From the cell containing the given text, extract its center point as [X, Y] coordinate. 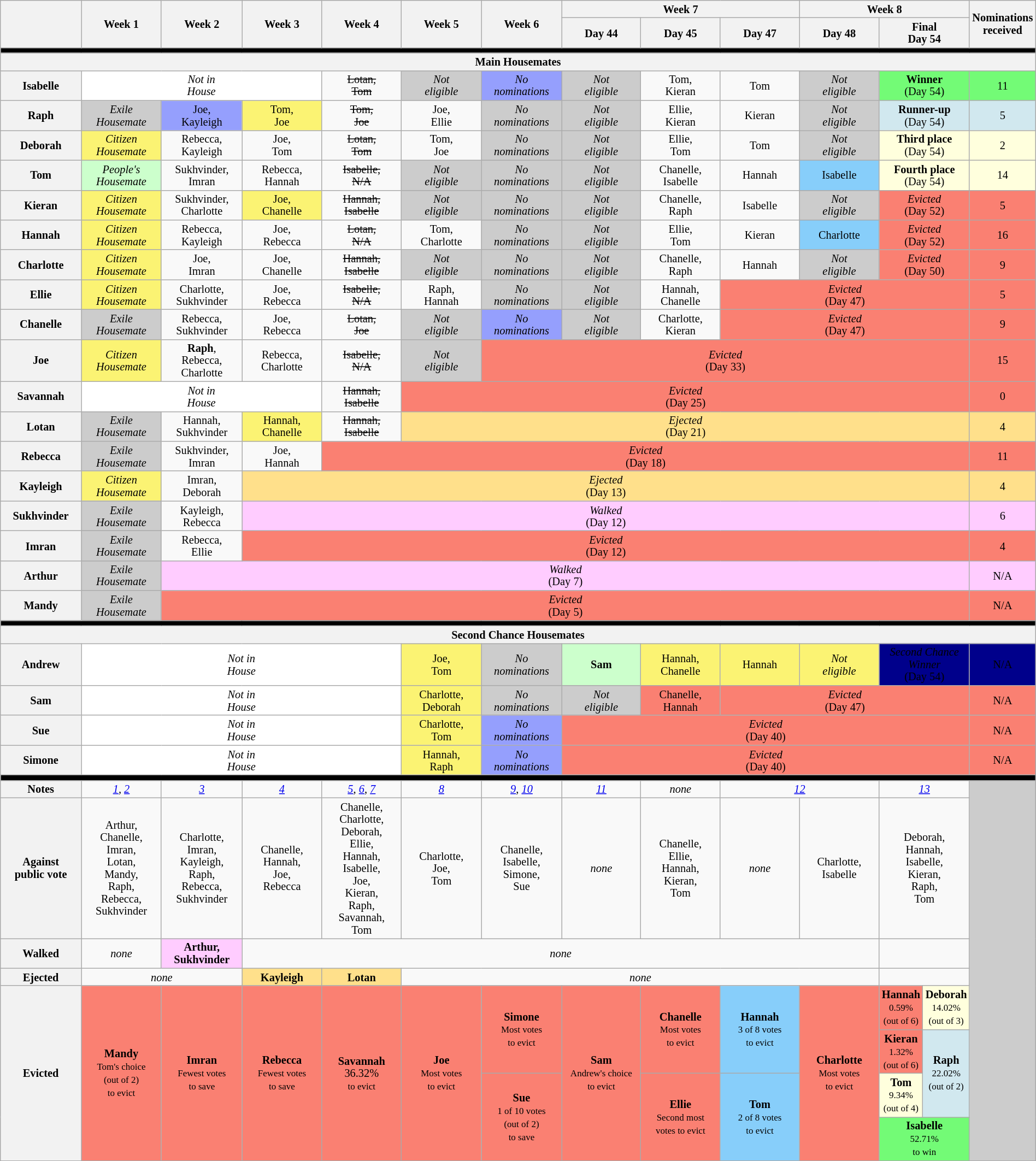
Charlotte,Deborah [442, 700]
Arthur,Sukhvinder [202, 953]
Hannah0.59%(out of 6) [901, 1007]
Fourth place(Day 54) [925, 175]
Hannah3 of 8 votesto evict [760, 1029]
Charlotte,Joe,Tom [442, 868]
Chanelle,Isabelle,Simone,Sue [522, 868]
Mandy [41, 605]
Joe [41, 361]
Evicted [41, 1073]
CharlotteMost votesto evict [839, 1073]
Sukhvinder [41, 516]
Deborah,Hannah,Isabelle,Kieran,Raph,Tom [925, 868]
Rebecca,Sukhvinder [202, 325]
Charlotte,Sukhvinder [202, 295]
Evicted(Day 5) [565, 605]
Chanelle,Ellie,Hannah,Kieran,Tom [680, 868]
Rebecca,Charlotte [282, 361]
13 [925, 789]
Walked [41, 953]
Raph,Hannah [442, 295]
3 [202, 789]
1, 2 [121, 789]
Savannah [41, 397]
Simone [41, 761]
Third place(Day 54) [925, 145]
Ellie,Kieran [680, 116]
Tom9.34%(out of 4) [901, 1095]
Week 1 [121, 24]
Chanelle,Hannah [680, 700]
Chanelle [41, 325]
Andrew [41, 664]
Week 4 [362, 24]
Raph [41, 116]
Rebecca [41, 456]
Day 44 [601, 33]
Day 47 [760, 33]
2 [1002, 145]
Second Chance Housemates [518, 634]
FinalDay 54 [925, 33]
16 [1002, 235]
Second Chance Winner(Day 54) [925, 664]
Evicted(Day 33) [726, 361]
Ejected(Day 13) [605, 486]
Week 8 [885, 9]
Notes [41, 789]
Arthur [41, 576]
RebeccaFewest votesto save [282, 1073]
Evicted(Day 25) [686, 397]
Week 3 [282, 24]
Week 5 [442, 24]
Chanelle,Hannah,Joe,Rebecca [282, 868]
SimoneMost votes to evict [522, 1029]
Charlotte,Imran,Kayleigh,Raph,Rebecca,Sukhvinder [202, 868]
14 [1002, 175]
Day 45 [680, 33]
Evicted(Day 50) [925, 264]
Deborah [41, 145]
Kayleigh,Rebecca [202, 516]
Ejected [41, 977]
Kieran1.32%(out of 6) [901, 1051]
Isabelle52.71%to win [925, 1139]
Tom2 of 8 votesto evict [760, 1117]
Walked(Day 12) [605, 516]
MandyTom's choice(out of 2)to evict [121, 1073]
Raph22.02%(out of 2) [946, 1073]
Charlotte,Isabelle [839, 868]
Runner-up(Day 54) [925, 116]
Evicted(Day 12) [605, 545]
Deborah14.02%(out of 3) [946, 1007]
ChanelleMost votesto evict [680, 1029]
Hannah,Sukhvinder [202, 426]
Imran [41, 545]
EllieSecond mostvotes to evict [680, 1117]
0 [1002, 397]
Tom,Charlotte [442, 235]
Day 48 [839, 33]
Sue [41, 730]
Ellie [41, 295]
Evicted(Day 18) [646, 456]
Imran,Deborah [202, 486]
Rebecca,Hannah [282, 175]
People'sHousemate [121, 175]
Walked(Day 7) [565, 576]
Againstpublic vote [41, 868]
Sukhvinder, Charlotte [202, 205]
Week 2 [202, 24]
JoeMost votes to evict [442, 1073]
8 [442, 789]
15 [1002, 361]
SamAndrew's choiceto evict [601, 1073]
Winner(Day 54) [925, 85]
Savannah36.32%to evict [362, 1073]
Main Housemates [518, 62]
Joe,Ellie [442, 116]
Rebecca,Ellie [202, 545]
Lotan,Joe [362, 325]
Raph,Rebecca,Charlotte [202, 361]
Nominationsreceived [1002, 24]
Lotan,N/A [362, 235]
6 [1002, 516]
Tom,Kieran [680, 85]
Hannah,Raph [442, 761]
Arthur,Chanelle,Imran,Lotan,Mandy,Raph,Rebecca,Sukhvinder [121, 868]
Sue1 of 10 votes(out of 2)to save [522, 1117]
Week 6 [522, 24]
Week 7 [681, 9]
Ejected(Day 21) [686, 426]
Charlotte,Kieran [680, 325]
Joe,Kayleigh [202, 116]
Chanelle,Isabelle [680, 175]
12 [800, 789]
5, 6, 7 [362, 789]
Chanelle,Charlotte,Deborah,Ellie,Hannah,Isabelle,Joe,Kieran,Raph,Savannah,Tom [362, 868]
Joe,Imran [202, 264]
Charlotte,Tom [442, 730]
Joe,Hannah [282, 456]
ImranFewest votesto save [202, 1073]
9, 10 [522, 789]
